Provide the (x, y) coordinate of the cell's center where the given text is located.  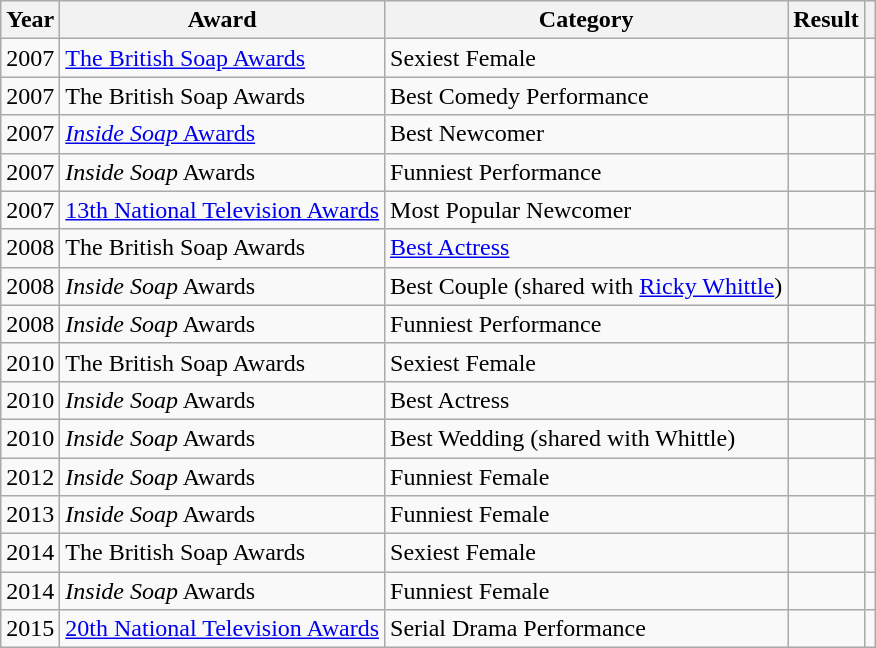
Result (826, 20)
Best Wedding (shared with Whittle) (586, 438)
Best Couple (shared with Ricky Whittle) (586, 286)
Award (222, 20)
Serial Drama Performance (586, 629)
20th National Television Awards (222, 629)
Category (586, 20)
2013 (30, 515)
2012 (30, 477)
Most Popular Newcomer (586, 210)
13th National Television Awards (222, 210)
Year (30, 20)
Best Comedy Performance (586, 96)
2015 (30, 629)
Best Newcomer (586, 134)
